Scan for the cell matching the given text and deliver its (X, Y) coordinate at center. 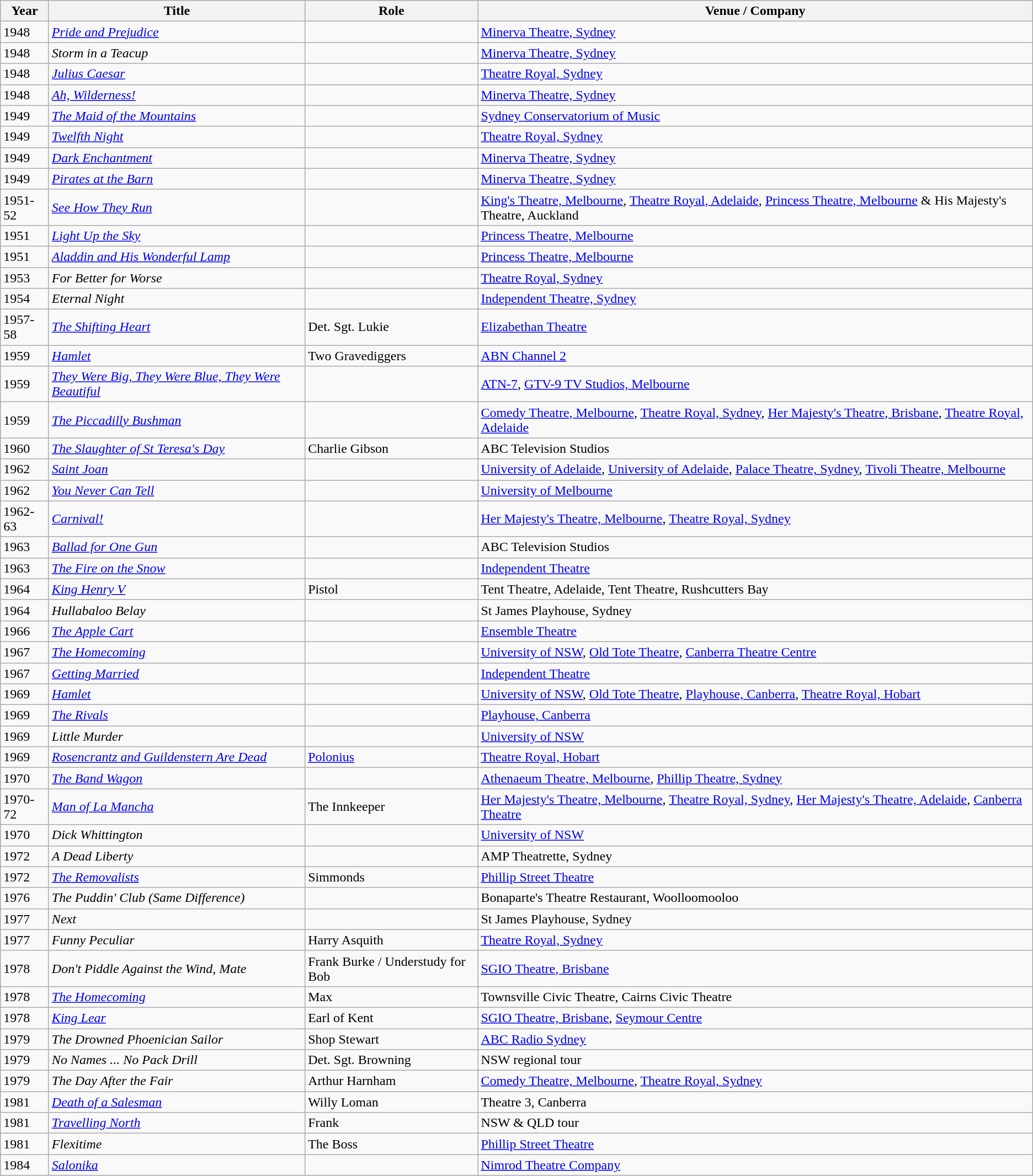
Role (392, 11)
Saint Joan (177, 469)
They Were Big, They Were Blue, They Were Beautiful (177, 384)
Comedy Theatre, Melbourne, Theatre Royal, Sydney (755, 1081)
Dark Enchantment (177, 158)
For Better for Worse (177, 277)
Venue / Company (755, 11)
You Never Can Tell (177, 490)
1954 (25, 299)
Charlie Gibson (392, 448)
Funny Peculiar (177, 940)
Title (177, 11)
The Shifting Heart (177, 328)
Pride and Prejudice (177, 32)
Travelling North (177, 1123)
Playhouse, Canberra (755, 715)
The Innkeeper (392, 806)
SGIO Theatre, Brisbane, Seymour Centre (755, 1018)
The Band Wagon (177, 778)
Theatre Royal, Hobart (755, 757)
Pirates at the Barn (177, 179)
The Day After the Fair (177, 1081)
Det. Sgt. Browning (392, 1060)
Ah, Wilderness! (177, 95)
1984 (25, 1165)
Frank Burke / Understudy for Bob (392, 969)
Getting Married (177, 673)
Next (177, 919)
Polonius (392, 757)
Eternal Night (177, 299)
1953 (25, 277)
The Drowned Phoenician Sailor (177, 1039)
Willy Loman (392, 1102)
Det. Sgt. Lukie (392, 328)
Ensemble Theatre (755, 631)
Dick Whittington (177, 835)
Ballad for One Gun (177, 547)
University of NSW, Old Tote Theatre, Playhouse, Canberra, Theatre Royal, Hobart (755, 694)
The Rivals (177, 715)
Year (25, 11)
The Maid of the Mountains (177, 116)
Pistol (392, 589)
1951-52 (25, 207)
Athenaeum Theatre, Melbourne, Phillip Theatre, Sydney (755, 778)
The Piccadilly Bushman (177, 420)
A Dead Liberty (177, 856)
Little Murder (177, 736)
SGIO Theatre, Brisbane (755, 969)
King's Theatre, Melbourne, Theatre Royal, Adelaide, Princess Theatre, Melbourne & His Majesty's Theatre, Auckland (755, 207)
King Henry V (177, 589)
ABN Channel 2 (755, 356)
1970-72 (25, 806)
University of Melbourne (755, 490)
Aladdin and His Wonderful Lamp (177, 256)
See How They Run (177, 207)
Carnival! (177, 518)
The Fire on the Snow (177, 568)
No Names ... No Pack Drill (177, 1060)
1957-58 (25, 328)
The Apple Cart (177, 631)
Salonika (177, 1165)
NSW & QLD tour (755, 1123)
Arthur Harnham (392, 1081)
1962-63 (25, 518)
Two Gravediggers (392, 356)
University of NSW, Old Tote Theatre, Canberra Theatre Centre (755, 652)
University of Adelaide, University of Adelaide, Palace Theatre, Sydney, Tivoli Theatre, Melbourne (755, 469)
Hullabaloo Belay (177, 610)
The Removalists (177, 877)
Light Up the Sky (177, 236)
Shop Stewart (392, 1039)
Sydney Conservatorium of Music (755, 116)
Julius Caesar (177, 74)
Earl of Kent (392, 1018)
1966 (25, 631)
The Boss (392, 1144)
The Puddin' Club (Same Difference) (177, 898)
The Slaughter of St Teresa's Day (177, 448)
Comedy Theatre, Melbourne, Theatre Royal, Sydney, Her Majesty's Theatre, Brisbane, Theatre Royal, Adelaide (755, 420)
ABC Radio Sydney (755, 1039)
Man of La Mancha (177, 806)
Her Majesty's Theatre, Melbourne, Theatre Royal, Sydney, Her Majesty's Theatre, Adelaide, Canberra Theatre (755, 806)
Theatre 3, Canberra (755, 1102)
Twelfth Night (177, 137)
Townsville Civic Theatre, Cairns Civic Theatre (755, 997)
Max (392, 997)
ATN-7, GTV-9 TV Studios, Melbourne (755, 384)
Tent Theatre, Adelaide, Tent Theatre, Rushcutters Bay (755, 589)
Her Majesty's Theatre, Melbourne, Theatre Royal, Sydney (755, 518)
Elizabethan Theatre (755, 328)
Rosencrantz and Guildenstern Are Dead (177, 757)
Don't Piddle Against the Wind, Mate (177, 969)
Flexitime (177, 1144)
King Lear (177, 1018)
1976 (25, 898)
NSW regional tour (755, 1060)
1960 (25, 448)
AMP Theatrette, Sydney (755, 856)
Harry Asquith (392, 940)
Frank (392, 1123)
Death of a Salesman (177, 1102)
Independent Theatre, Sydney (755, 299)
Nimrod Theatre Company (755, 1165)
Storm in a Teacup (177, 53)
Simmonds (392, 877)
Bonaparte's Theatre Restaurant, Woolloomooloo (755, 898)
